Capture the cell that displays the provided text and extract its [X, Y] central coordinate. 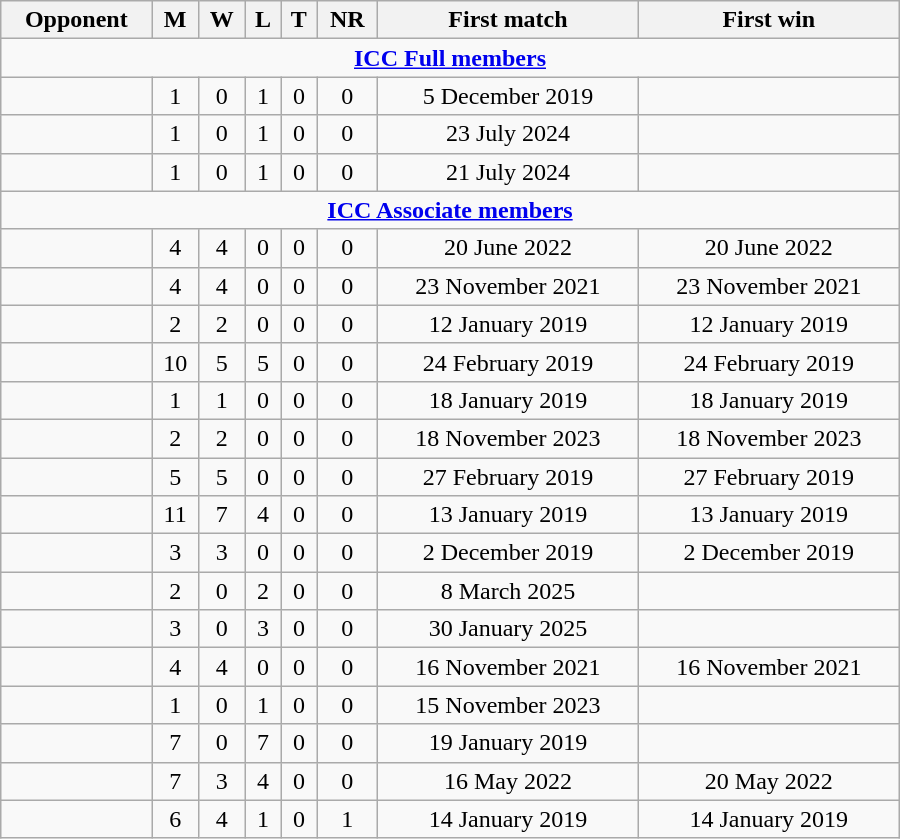
L [263, 20]
Opponent [76, 20]
8 March 2025 [508, 591]
21 July 2024 [508, 172]
ICC Full members [450, 58]
30 January 2025 [508, 629]
First win [768, 20]
16 May 2022 [508, 781]
23 July 2024 [508, 134]
First match [508, 20]
15 November 2023 [508, 705]
19 January 2019 [508, 743]
ICC Associate members [450, 210]
20 May 2022 [768, 781]
W [222, 20]
11 [176, 515]
T [299, 20]
M [176, 20]
10 [176, 362]
6 [176, 819]
5 December 2019 [508, 96]
NR [348, 20]
